Return (x, y) of the center of cell containing provided text 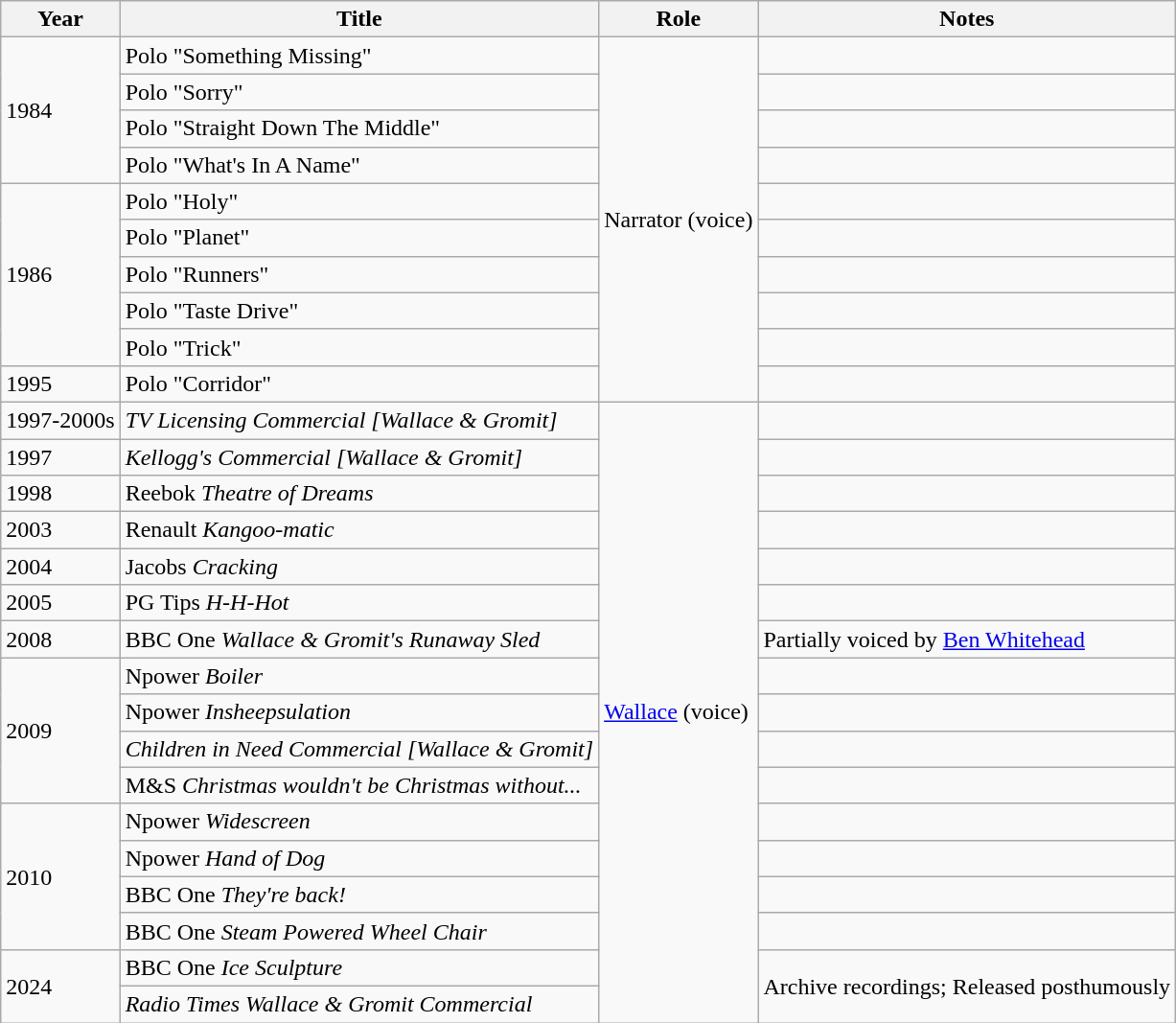
Polo "Trick" (358, 347)
Npower Insheepsulation (358, 712)
2003 (60, 530)
Polo "Runners" (358, 274)
2024 (60, 986)
Year (60, 19)
2004 (60, 567)
Polo "Holy" (358, 201)
Reebok Theatre of Dreams (358, 494)
Radio Times Wallace & Gromit Commercial (358, 1004)
BBC One Ice Sculpture (358, 967)
2005 (60, 603)
Npower Boiler (358, 676)
Partially voiced by Ben Whitehead (967, 639)
Role (679, 19)
1997-2000s (60, 420)
Jacobs Cracking (358, 567)
1986 (60, 274)
Polo "Planet" (358, 238)
Kellogg's Commercial [Wallace & Gromit] (358, 457)
BBC One Steam Powered Wheel Chair (358, 931)
1997 (60, 457)
Polo "Sorry" (358, 92)
Polo "Corridor" (358, 384)
Notes (967, 19)
Polo "Something Missing" (358, 56)
PG Tips H-H-Hot (358, 603)
Title (358, 19)
Archive recordings; Released posthumously (967, 986)
Children in Need Commercial [Wallace & Gromit] (358, 749)
1984 (60, 110)
2009 (60, 731)
2008 (60, 639)
1998 (60, 494)
BBC One Wallace & Gromit's Runaway Sled (358, 639)
Renault Kangoo-matic (358, 530)
M&S Christmas wouldn't be Christmas without... (358, 785)
1995 (60, 384)
Npower Hand of Dog (358, 858)
Npower Widescreen (358, 822)
Polo "Straight Down The Middle" (358, 128)
BBC One They're back! (358, 895)
Wallace (voice) (679, 711)
TV Licensing Commercial [Wallace & Gromit] (358, 420)
Narrator (voice) (679, 221)
2010 (60, 876)
Polo "Taste Drive" (358, 311)
Polo "What's In A Name" (358, 165)
